Find where the given text appears and provide that cell's center as (x, y) coordinate. 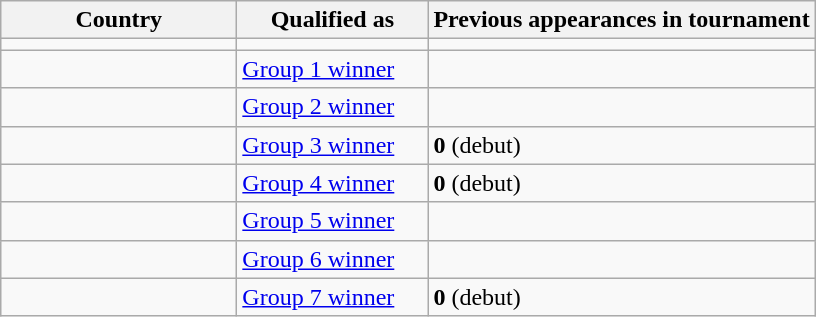
Group 1 winner (332, 69)
Country (119, 20)
Group 2 winner (332, 107)
Previous appearances in tournament (622, 20)
Group 3 winner (332, 145)
Qualified as (332, 20)
Group 6 winner (332, 259)
Group 4 winner (332, 183)
Group 7 winner (332, 297)
Group 5 winner (332, 221)
